Provide the (X, Y) coordinate of the cell's center where the given text is located.  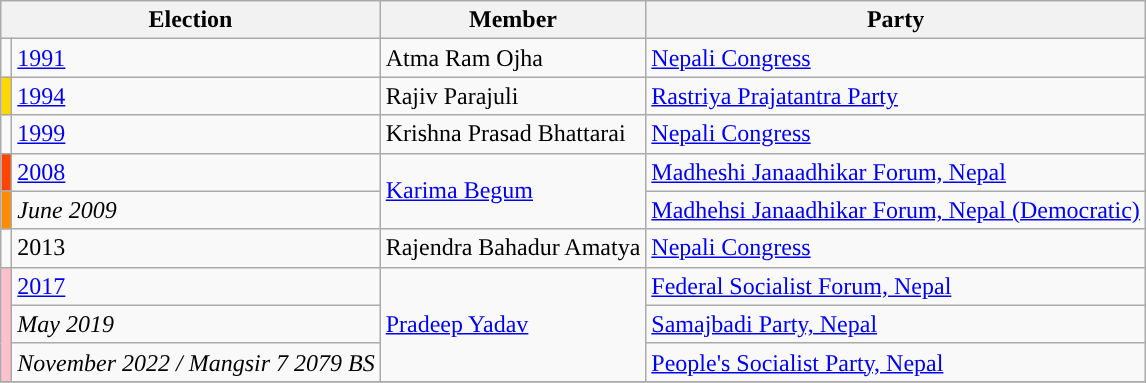
Member (513, 20)
June 2009 (196, 210)
2008 (196, 172)
Krishna Prasad Bhattarai (513, 134)
1991 (196, 58)
People's Socialist Party, Nepal (896, 362)
Madhehsi Janaadhikar Forum, Nepal (Democratic) (896, 210)
November 2022 / Mangsir 7 2079 BS (196, 362)
2017 (196, 286)
Rastriya Prajatantra Party (896, 96)
Party (896, 20)
Samajbadi Party, Nepal (896, 324)
Madheshi Janaadhikar Forum, Nepal (896, 172)
1999 (196, 134)
1994 (196, 96)
2013 (196, 248)
Pradeep Yadav (513, 324)
May 2019 (196, 324)
Atma Ram Ojha (513, 58)
Rajiv Parajuli (513, 96)
Federal Socialist Forum, Nepal (896, 286)
Election (190, 20)
Rajendra Bahadur Amatya (513, 248)
Karima Begum (513, 191)
